Detect which cell encompasses the target text, then output its [X, Y] center coordinate. 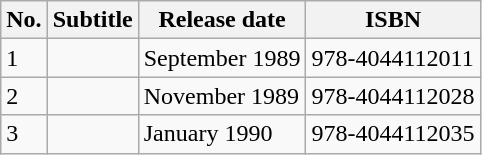
Release date [222, 20]
November 1989 [222, 96]
2 [24, 96]
1 [24, 58]
978-4044112011 [393, 58]
No. [24, 20]
January 1990 [222, 134]
Subtitle [92, 20]
3 [24, 134]
September 1989 [222, 58]
ISBN [393, 20]
978-4044112035 [393, 134]
978-4044112028 [393, 96]
